For the text-containing cell, return its midpoint in [x, y] coordinate format. 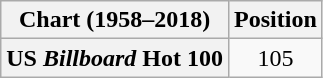
US Billboard Hot 100 [115, 58]
Chart (1958–2018) [115, 20]
Position [276, 20]
105 [276, 58]
